Capture the cell that displays the provided text and extract its (X, Y) central coordinate. 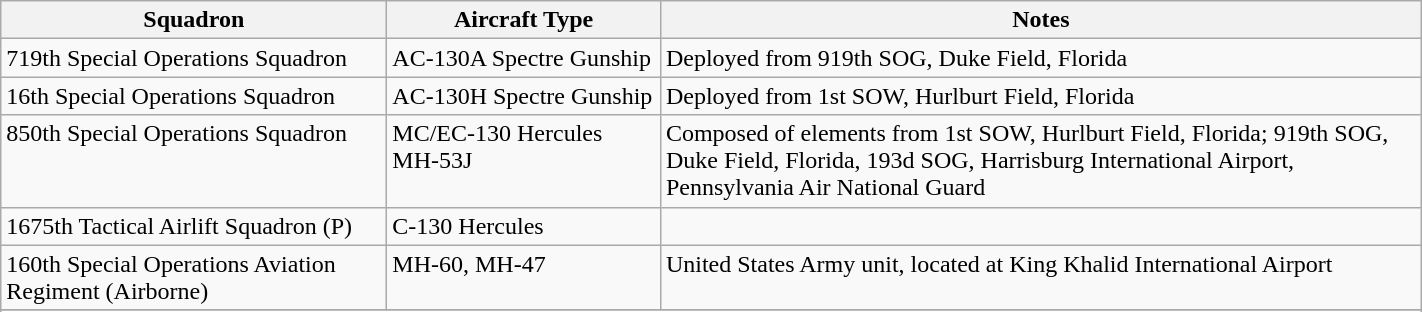
Aircraft Type (524, 20)
MC/EC-130 HerculesMH-53J (524, 161)
Deployed from 1st SOW, Hurlburt Field, Florida (1040, 96)
MH-60, MH-47 (524, 278)
AC-130A Spectre Gunship (524, 58)
1675th Tactical Airlift Squadron (P) (194, 226)
Notes (1040, 20)
719th Special Operations Squadron (194, 58)
United States Army unit, located at King Khalid International Airport (1040, 278)
Squadron (194, 20)
16th Special Operations Squadron (194, 96)
C-130 Hercules (524, 226)
850th Special Operations Squadron (194, 161)
160th Special Operations Aviation Regiment (Airborne) (194, 278)
AC-130H Spectre Gunship (524, 96)
Deployed from 919th SOG, Duke Field, Florida (1040, 58)
